Extract the (X, Y) coordinate from the center of the cell holding the provided text.  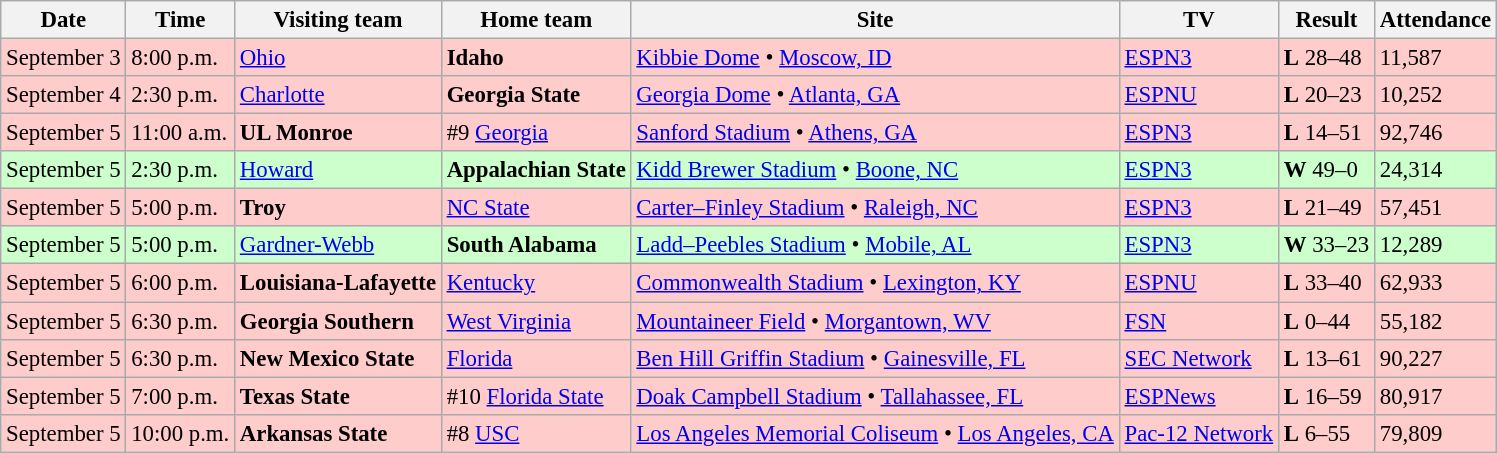
Time (180, 20)
Ohio (338, 58)
ESPNews (1198, 396)
62,933 (1435, 283)
Idaho (536, 58)
90,227 (1435, 358)
Louisiana-Lafayette (338, 283)
80,917 (1435, 396)
7:00 p.m. (180, 396)
#8 USC (536, 433)
Commonwealth Stadium • Lexington, KY (875, 283)
Ladd–Peebles Stadium • Mobile, AL (875, 245)
24,314 (1435, 170)
W 33–23 (1326, 245)
55,182 (1435, 321)
Los Angeles Memorial Coliseum • Los Angeles, CA (875, 433)
57,451 (1435, 208)
Carter–Finley Stadium • Raleigh, NC (875, 208)
NC State (536, 208)
L 20–23 (1326, 95)
#10 Florida State (536, 396)
Result (1326, 20)
West Virginia (536, 321)
Home team (536, 20)
Doak Campbell Stadium • Tallahassee, FL (875, 396)
92,746 (1435, 133)
L 14–51 (1326, 133)
L 13–61 (1326, 358)
8:00 p.m. (180, 58)
Ben Hill Griffin Stadium • Gainesville, FL (875, 358)
TV (1198, 20)
79,809 (1435, 433)
FSN (1198, 321)
L 0–44 (1326, 321)
Kidd Brewer Stadium • Boone, NC (875, 170)
Georgia Southern (338, 321)
SEC Network (1198, 358)
Howard (338, 170)
#9 Georgia (536, 133)
September 4 (64, 95)
L 28–48 (1326, 58)
Attendance (1435, 20)
Visiting team (338, 20)
New Mexico State (338, 358)
10,252 (1435, 95)
Georgia Dome • Atlanta, GA (875, 95)
South Alabama (536, 245)
11:00 a.m. (180, 133)
Kentucky (536, 283)
Texas State (338, 396)
W 49–0 (1326, 170)
Appalachian State (536, 170)
Georgia State (536, 95)
12,289 (1435, 245)
Sanford Stadium • Athens, GA (875, 133)
Gardner-Webb (338, 245)
L 6–55 (1326, 433)
Troy (338, 208)
Arkansas State (338, 433)
UL Monroe (338, 133)
L 16–59 (1326, 396)
Charlotte (338, 95)
10:00 p.m. (180, 433)
Kibbie Dome • Moscow, ID (875, 58)
Florida (536, 358)
Date (64, 20)
Site (875, 20)
6:00 p.m. (180, 283)
Mountaineer Field • Morgantown, WV (875, 321)
September 3 (64, 58)
11,587 (1435, 58)
L 33–40 (1326, 283)
Pac-12 Network (1198, 433)
L 21–49 (1326, 208)
